For the text-containing cell, return its midpoint in (x, y) coordinate format. 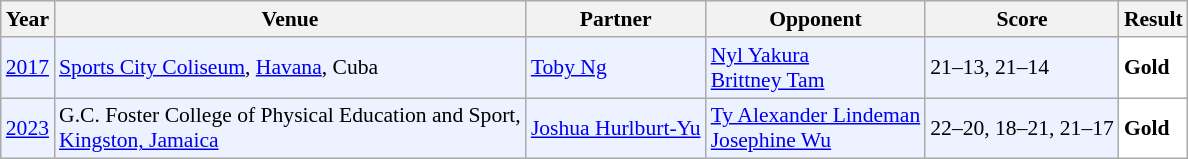
G.C. Foster College of Physical Education and Sport,Kingston, Jamaica (290, 128)
Nyl Yakura Brittney Tam (816, 68)
Ty Alexander Lindeman Josephine Wu (816, 128)
Opponent (816, 19)
Year (28, 19)
Sports City Coliseum, Havana, Cuba (290, 68)
Toby Ng (616, 68)
22–20, 18–21, 21–17 (1022, 128)
21–13, 21–14 (1022, 68)
Result (1154, 19)
Score (1022, 19)
2023 (28, 128)
2017 (28, 68)
Venue (290, 19)
Partner (616, 19)
Joshua Hurlburt-Yu (616, 128)
